Capture the cell that displays the provided text and extract its (X, Y) central coordinate. 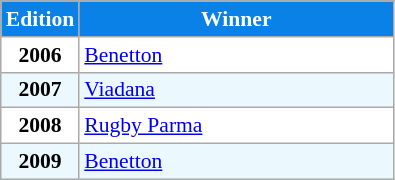
Edition (40, 19)
2009 (40, 162)
Winner (236, 19)
Viadana (236, 90)
2008 (40, 126)
Rugby Parma (236, 126)
2006 (40, 55)
2007 (40, 90)
